Identify which cell holds the provided text, then report its [x, y] central coordinate. 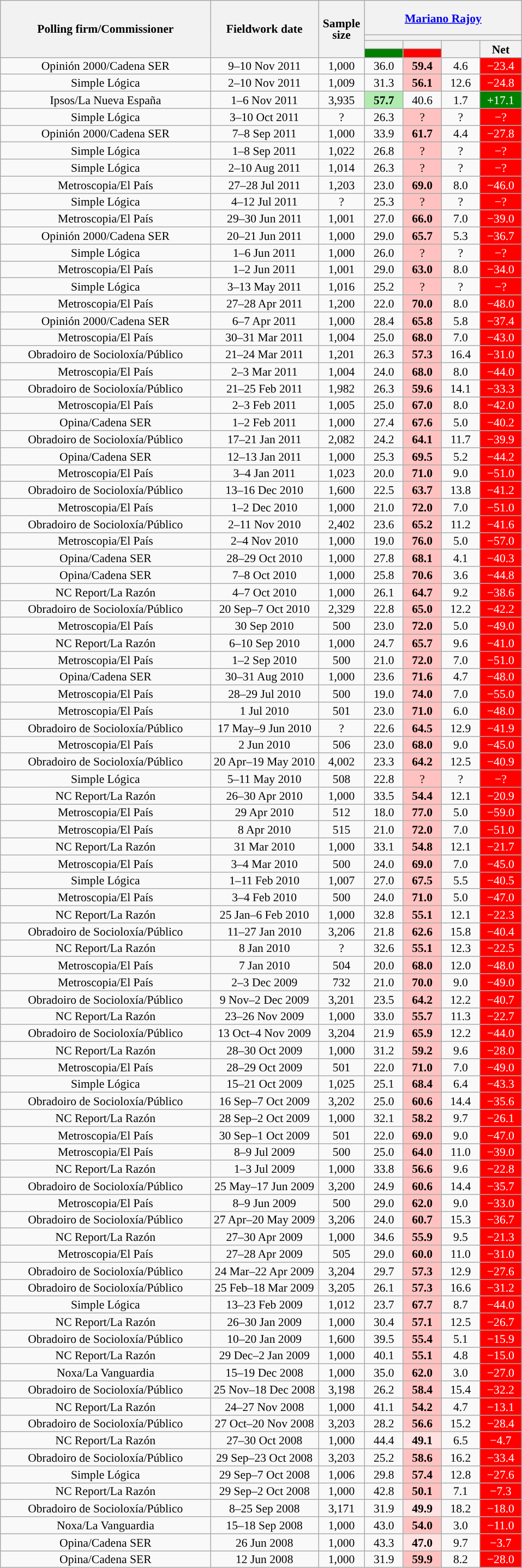
12.3 [460, 949]
−20.9 [501, 796]
63.7 [422, 491]
1,982 [341, 388]
32.6 [384, 949]
1,014 [341, 168]
24 Mar–22 Apr 2009 [265, 1270]
2–11 Nov 2010 [265, 524]
−40.2 [501, 422]
26–30 Jan 2009 [265, 1322]
31.3 [384, 83]
27–28 Jul 2011 [265, 184]
2–3 Mar 2011 [265, 372]
64.1 [422, 439]
67.0 [422, 406]
43.3 [384, 1542]
15–18 Sep 2008 [265, 1525]
12.0 [460, 965]
29–30 Jun 2011 [265, 219]
15.3 [460, 1220]
7–8 Oct 2010 [265, 575]
28 Sep–2 Oct 2009 [265, 1118]
62.6 [422, 931]
26.8 [384, 150]
1–3 Jul 2009 [265, 1169]
58.4 [422, 1389]
15–21 Oct 2009 [265, 1084]
Sample size [341, 29]
14.1 [460, 388]
1,023 [341, 473]
63.0 [422, 269]
11.7 [460, 439]
−46.0 [501, 184]
2–10 Nov 2011 [265, 83]
36.0 [384, 65]
5–11 May 2010 [265, 779]
−41.6 [501, 524]
4.8 [460, 1355]
−21.7 [501, 846]
1–2 Sep 2010 [265, 660]
4.4 [460, 134]
−43.3 [501, 1084]
16.2 [460, 1458]
55.7 [422, 1016]
−22.7 [501, 1016]
8–25 Sep 2008 [265, 1508]
27.4 [384, 422]
28–30 Oct 2009 [265, 1050]
3–10 Oct 2011 [265, 117]
55.9 [422, 1237]
1–2 Feb 2011 [265, 422]
8 Apr 2010 [265, 830]
8–9 Jul 2009 [265, 1151]
Mariano Rajoy [443, 17]
1,009 [341, 83]
−59.0 [501, 812]
15.4 [460, 1389]
9–10 Nov 2011 [265, 65]
−55.0 [501, 693]
3,171 [341, 1508]
61.7 [422, 134]
−42.0 [501, 406]
31 Mar 2010 [265, 846]
60.0 [422, 1254]
49.1 [422, 1440]
28–29 Oct 2010 [265, 558]
−32.2 [501, 1389]
25 Nov–18 Dec 2008 [265, 1389]
28.4 [384, 321]
29 Sep–7 Oct 2008 [265, 1474]
1,201 [341, 354]
28–29 Jul 2010 [265, 693]
33.0 [384, 1016]
−24.8 [501, 83]
33.9 [384, 134]
2,402 [341, 524]
64.5 [422, 727]
29 Sep–2 Oct 2008 [265, 1492]
1,006 [341, 1474]
−28.4 [501, 1423]
−40.9 [501, 762]
20 Sep–7 Oct 2010 [265, 608]
2–3 Feb 2011 [265, 406]
12 Jun 2008 [265, 1559]
−23.4 [501, 65]
1,203 [341, 184]
4–7 Oct 2010 [265, 592]
25 Jan–6 Feb 2010 [265, 915]
−42.2 [501, 608]
25.8 [384, 575]
3,200 [341, 1186]
44.4 [384, 1440]
27.8 [384, 558]
27–30 Oct 2008 [265, 1440]
32.8 [384, 915]
13–23 Feb 2009 [265, 1305]
65.8 [422, 321]
2,082 [341, 439]
−34.0 [501, 269]
17–21 Jan 2011 [265, 439]
11–27 Jan 2010 [265, 931]
24.2 [384, 439]
Polling firm/Commissioner [106, 29]
68.1 [422, 558]
50.1 [422, 1492]
504 [341, 965]
8.7 [460, 1305]
11.3 [460, 1016]
1–8 Sep 2011 [265, 150]
32.1 [384, 1118]
27 Oct–20 Nov 2008 [265, 1423]
−35.7 [501, 1186]
39.5 [384, 1339]
−15.0 [501, 1355]
−33.4 [501, 1458]
4–12 Jul 2011 [265, 202]
−13.1 [501, 1407]
21.8 [384, 931]
1–11 Feb 2010 [265, 880]
30–31 Aug 2010 [265, 677]
30–31 Mar 2011 [265, 337]
Ipsos/La Nueva España [106, 100]
1–6 Nov 2011 [265, 100]
−41.9 [501, 727]
74.0 [422, 693]
−26.7 [501, 1322]
−7.3 [501, 1492]
−39.9 [501, 439]
2–3 Dec 2009 [265, 982]
+17.1 [501, 100]
3–4 Jan 2011 [265, 473]
41.1 [384, 1407]
22.5 [384, 491]
1 Jul 2010 [265, 711]
67.7 [422, 1305]
2–10 Aug 2011 [265, 168]
−22.5 [501, 949]
3,935 [341, 100]
12.8 [460, 1474]
27–30 Apr 2009 [265, 1237]
29 Apr 2010 [265, 812]
9.2 [460, 592]
5.5 [460, 880]
8–9 Jun 2009 [265, 1203]
23.3 [384, 762]
−43.0 [501, 337]
3.6 [460, 575]
1,022 [341, 150]
3–4 Mar 2010 [265, 864]
9 Nov–2 Dec 2009 [265, 999]
1–2 Dec 2010 [265, 507]
76.0 [422, 541]
6.5 [460, 1440]
16.6 [460, 1288]
−33.3 [501, 388]
−27.0 [501, 1373]
6.4 [460, 1084]
29 Sep–23 Oct 2008 [265, 1458]
57.1 [422, 1322]
54.0 [422, 1525]
21–25 Feb 2011 [265, 388]
1–2 Jun 2011 [265, 269]
57.4 [422, 1474]
65.9 [422, 1034]
68.4 [422, 1084]
30.4 [384, 1322]
60.7 [422, 1220]
25 Feb–18 Mar 2009 [265, 1288]
506 [341, 745]
26–30 Apr 2010 [265, 796]
4,002 [341, 762]
6.0 [460, 711]
−33.0 [501, 1203]
54.8 [422, 846]
64.7 [422, 592]
508 [341, 779]
13 Oct–4 Nov 2009 [265, 1034]
732 [341, 982]
1,007 [341, 880]
30 Sep 2010 [265, 626]
1,012 [341, 1305]
515 [341, 830]
−40.4 [501, 931]
13–16 Dec 2010 [265, 491]
47.0 [422, 1542]
21.9 [384, 1034]
57.7 [384, 100]
3–4 Feb 2010 [265, 897]
2,329 [341, 608]
23–26 Nov 2009 [265, 1016]
66.0 [422, 219]
29 Dec–2 Jan 2009 [265, 1355]
70.6 [422, 575]
59.2 [422, 1050]
18.0 [384, 812]
59.9 [422, 1559]
21–24 Mar 2011 [265, 354]
4.6 [460, 65]
−44.8 [501, 575]
Fieldwork date [265, 29]
3,198 [341, 1389]
5.3 [460, 236]
42.8 [384, 1492]
59.4 [422, 65]
2–4 Nov 2010 [265, 541]
−40.7 [501, 999]
58.6 [422, 1458]
12.6 [460, 83]
23.7 [384, 1305]
58.2 [422, 1118]
18.2 [460, 1508]
2 Jun 2010 [265, 745]
−27.8 [501, 134]
3,202 [341, 1101]
−15.9 [501, 1339]
1,200 [341, 303]
4.1 [460, 558]
8 Jan 2010 [265, 949]
−26.1 [501, 1118]
43.0 [384, 1525]
−11.0 [501, 1525]
−4.7 [501, 1440]
24.9 [384, 1186]
27–28 Apr 2009 [265, 1254]
5.2 [460, 456]
9.5 [460, 1237]
16 Sep–7 Oct 2009 [265, 1101]
1,016 [341, 287]
−40.5 [501, 880]
49.9 [422, 1508]
33.5 [384, 796]
27–28 Apr 2011 [265, 303]
Net [501, 49]
24.7 [384, 643]
26 Jun 2008 [265, 1542]
71.6 [422, 677]
28–29 Oct 2009 [265, 1068]
59.6 [422, 388]
15–19 Dec 2008 [265, 1373]
−35.6 [501, 1101]
69.5 [422, 456]
−40.3 [501, 558]
13.8 [460, 491]
35.0 [384, 1373]
1,025 [341, 1084]
3,205 [341, 1288]
3,201 [341, 999]
77.0 [422, 812]
7–8 Sep 2011 [265, 134]
29.7 [384, 1270]
7.1 [460, 1492]
15.2 [460, 1423]
−41.0 [501, 643]
65.2 [422, 524]
6–7 Apr 2011 [265, 321]
25.1 [384, 1084]
65.0 [422, 608]
55.4 [422, 1339]
−31.2 [501, 1288]
30 Sep–1 Oct 2009 [265, 1135]
34.6 [384, 1237]
−57.0 [501, 541]
26.0 [384, 253]
20 Apr–19 May 2010 [265, 762]
16.4 [460, 354]
505 [341, 1254]
10–20 Jan 2009 [265, 1339]
5.8 [460, 321]
17 May–9 Jun 2010 [265, 727]
−22.8 [501, 1169]
64.0 [422, 1151]
24–27 Nov 2008 [265, 1407]
−18.0 [501, 1508]
67.5 [422, 880]
40.1 [384, 1355]
31.2 [384, 1050]
56.1 [422, 83]
−22.3 [501, 915]
33.1 [384, 846]
−37.4 [501, 321]
67.6 [422, 422]
8.2 [460, 1559]
25 May–17 Jun 2009 [265, 1186]
3–13 May 2011 [265, 287]
40.6 [422, 100]
29.8 [384, 1474]
11.2 [460, 524]
1,005 [341, 406]
1–6 Jun 2011 [265, 253]
5.1 [460, 1339]
−38.6 [501, 592]
15.8 [460, 931]
−3.7 [501, 1542]
−44.2 [501, 456]
22.6 [384, 727]
54.2 [422, 1407]
27 Apr–20 May 2009 [265, 1220]
54.4 [422, 796]
26.2 [384, 1389]
512 [341, 812]
20–21 Jun 2011 [265, 236]
1.7 [460, 100]
23.5 [384, 999]
7 Jan 2010 [265, 965]
33.8 [384, 1169]
6–10 Sep 2010 [265, 643]
28.2 [384, 1423]
−21.3 [501, 1237]
12–13 Jan 2011 [265, 456]
−41.2 [501, 491]
